Pinpoint the cell where the given text exists, returning its (x, y) midpoint coordinate. 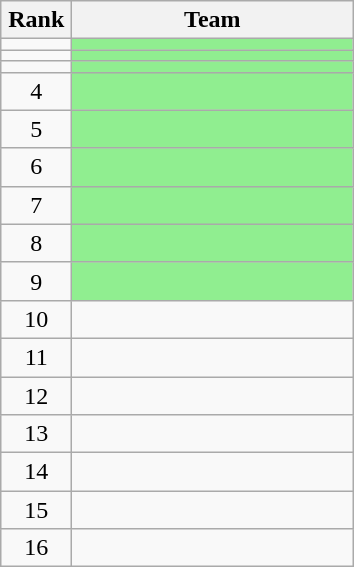
10 (36, 319)
11 (36, 357)
7 (36, 205)
12 (36, 395)
5 (36, 129)
8 (36, 243)
14 (36, 472)
6 (36, 167)
13 (36, 434)
15 (36, 510)
9 (36, 281)
16 (36, 548)
4 (36, 91)
Rank (36, 20)
Team (212, 20)
